Scan for the cell matching the given text and deliver its (x, y) coordinate at center. 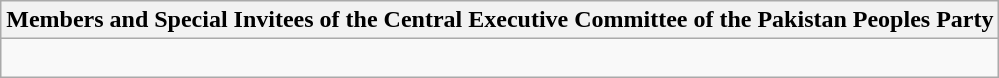
Members and Special Invitees of the Central Executive Committee of the Pakistan Peoples Party (500, 20)
